Detect which cell encompasses the target text, then output its [X, Y] center coordinate. 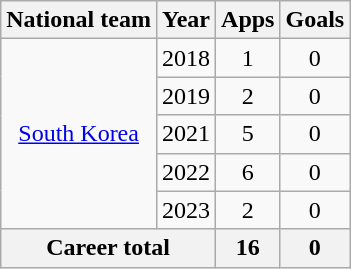
Career total [108, 248]
South Korea [79, 134]
2023 [186, 210]
Year [186, 20]
6 [248, 172]
1 [248, 58]
5 [248, 134]
Goals [315, 20]
National team [79, 20]
16 [248, 248]
2021 [186, 134]
Apps [248, 20]
2018 [186, 58]
2019 [186, 96]
2022 [186, 172]
